Return the [X, Y] coordinate for the center point of the cell that contains the specified text.  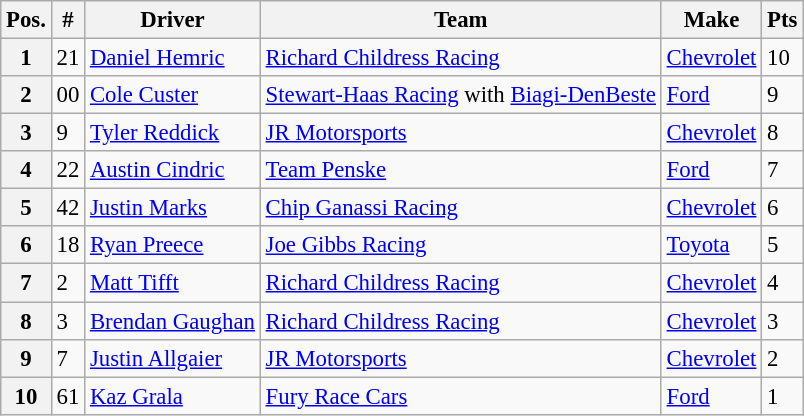
Joe Gibbs Racing [460, 245]
Stewart-Haas Racing with Biagi-DenBeste [460, 95]
Tyler Reddick [173, 133]
Justin Allgaier [173, 358]
21 [68, 58]
Matt Tifft [173, 283]
00 [68, 95]
# [68, 20]
61 [68, 396]
Team Penske [460, 170]
Kaz Grala [173, 396]
Make [711, 20]
18 [68, 245]
22 [68, 170]
42 [68, 208]
Justin Marks [173, 208]
Fury Race Cars [460, 396]
Brendan Gaughan [173, 321]
Pts [782, 20]
Ryan Preece [173, 245]
Austin Cindric [173, 170]
Toyota [711, 245]
Daniel Hemric [173, 58]
Driver [173, 20]
Cole Custer [173, 95]
Team [460, 20]
Chip Ganassi Racing [460, 208]
Pos. [26, 20]
